Scan for the cell matching the given text and deliver its [x, y] coordinate at center. 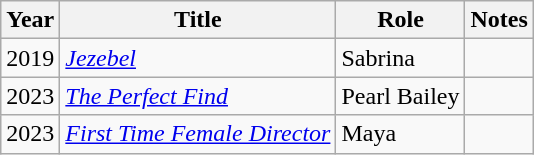
Notes [499, 20]
The Perfect Find [198, 96]
Pearl Bailey [400, 96]
2019 [30, 58]
Title [198, 20]
Role [400, 20]
Year [30, 20]
Sabrina [400, 58]
Maya [400, 134]
Jezebel [198, 58]
First Time Female Director [198, 134]
